Locate the cell with the specified text and output its (X, Y) center coordinate. 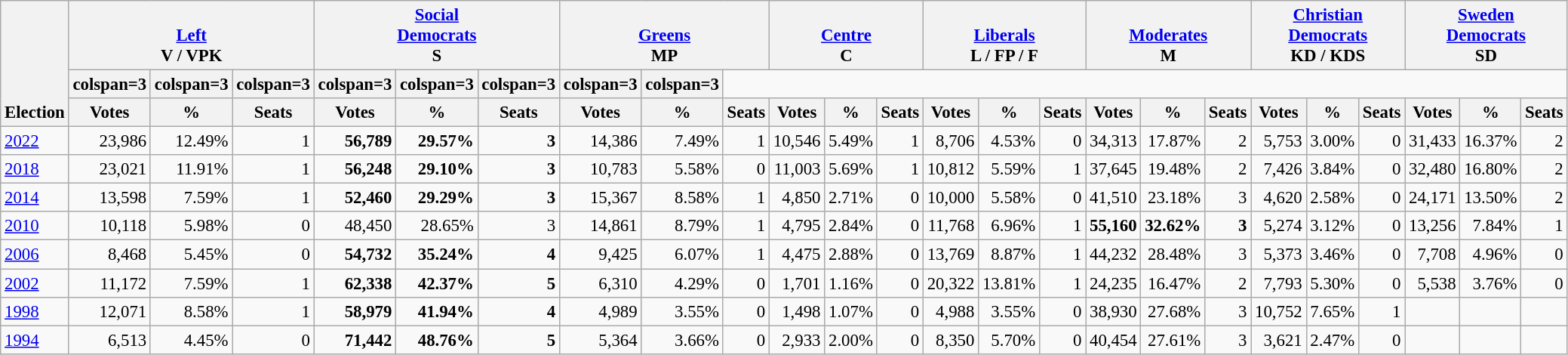
10,783 (600, 169)
10,000 (951, 198)
31,433 (1432, 141)
3,621 (1278, 340)
1.16% (851, 283)
3.00% (1333, 141)
27.61% (1173, 340)
3.76% (1491, 283)
1,498 (797, 311)
38,930 (1114, 311)
5.45% (191, 255)
23,021 (109, 169)
15,367 (600, 198)
ChristianDemocratsKD / KDS (1328, 35)
3.66% (682, 340)
29.57% (437, 141)
3.46% (1333, 255)
5.49% (851, 141)
2018 (35, 169)
Election (35, 63)
35.24% (437, 255)
16.37% (1491, 141)
10,752 (1278, 311)
8,350 (951, 340)
7,426 (1278, 169)
28.48% (1173, 255)
6,513 (109, 340)
11.91% (191, 169)
8.79% (682, 226)
41,510 (1114, 198)
44,232 (1114, 255)
1.07% (851, 311)
54,732 (355, 255)
4.96% (1491, 255)
13,598 (109, 198)
2.58% (1333, 198)
5.69% (851, 169)
2.00% (851, 340)
13.50% (1491, 198)
2.84% (851, 226)
14,861 (600, 226)
5,538 (1432, 283)
23,986 (109, 141)
40,454 (1114, 340)
32.62% (1173, 226)
52,460 (355, 198)
CentreC (846, 35)
13,256 (1432, 226)
SwedenDemocratsSD (1487, 35)
8,468 (109, 255)
62,338 (355, 283)
7.49% (682, 141)
56,248 (355, 169)
4,988 (951, 311)
20,322 (951, 283)
37,645 (1114, 169)
2.88% (851, 255)
6,310 (600, 283)
13.81% (1010, 283)
56,789 (355, 141)
5.30% (1333, 283)
5,364 (600, 340)
23.18% (1173, 198)
1994 (35, 340)
4,795 (797, 226)
ModeratesM (1168, 35)
13,769 (951, 255)
7.65% (1333, 311)
4.53% (1010, 141)
4,475 (797, 255)
55,160 (1114, 226)
11,768 (951, 226)
16.47% (1173, 283)
7,708 (1432, 255)
5,753 (1278, 141)
5,373 (1278, 255)
12,071 (109, 311)
10,118 (109, 226)
2002 (35, 283)
8.87% (1010, 255)
1,701 (797, 283)
6.96% (1010, 226)
2022 (35, 141)
48.76% (437, 340)
5.70% (1010, 340)
2010 (35, 226)
7.84% (1491, 226)
2,933 (797, 340)
24,235 (1114, 283)
1998 (35, 311)
4.45% (191, 340)
16.80% (1491, 169)
29.10% (437, 169)
LiberalsL / FP / F (1004, 35)
12.49% (191, 141)
GreensMP (664, 35)
2006 (35, 255)
3.12% (1333, 226)
17.87% (1173, 141)
2.71% (851, 198)
7,793 (1278, 283)
29.29% (437, 198)
9,425 (600, 255)
4,989 (600, 311)
58,979 (355, 311)
5.59% (1010, 169)
2014 (35, 198)
11,003 (797, 169)
34,313 (1114, 141)
8,706 (951, 141)
6.07% (682, 255)
48,450 (355, 226)
4,620 (1278, 198)
10,546 (797, 141)
71,442 (355, 340)
32,480 (1432, 169)
27.68% (1173, 311)
11,172 (109, 283)
4,850 (797, 198)
28.65% (437, 226)
SocialDemocratsS (436, 35)
41.94% (437, 311)
10,812 (951, 169)
3.84% (1333, 169)
5,274 (1278, 226)
24,171 (1432, 198)
42.37% (437, 283)
LeftV / VPK (192, 35)
4.29% (682, 283)
14,386 (600, 141)
5.98% (191, 226)
2.47% (1333, 340)
19.48% (1173, 169)
